Pinpoint the cell where the given text exists, returning its (x, y) midpoint coordinate. 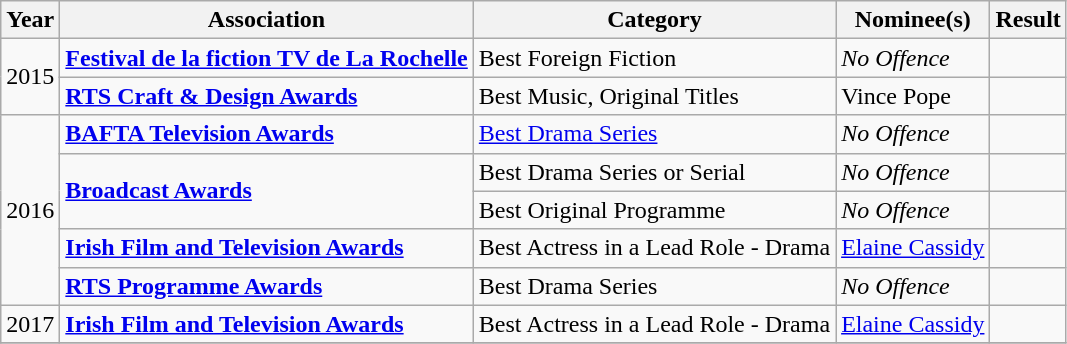
Best Drama Series or Serial (654, 172)
Best Music, Original Titles (654, 96)
Vince Pope (913, 96)
Best Foreign Fiction (654, 58)
Festival de la fiction TV de La Rochelle (266, 58)
RTS Craft & Design Awards (266, 96)
Result (1028, 20)
Broadcast Awards (266, 191)
RTS Programme Awards (266, 286)
Best Original Programme (654, 210)
Association (266, 20)
BAFTA Television Awards (266, 134)
2016 (30, 210)
Category (654, 20)
Year (30, 20)
2017 (30, 324)
2015 (30, 77)
Nominee(s) (913, 20)
